Provide the (x, y) coordinate of the cell's center where the given text is located.  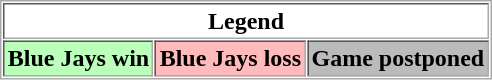
Blue Jays win (78, 58)
Blue Jays loss (230, 58)
Legend (246, 21)
Game postponed (398, 58)
